Return the (x, y) coordinate for the center point of the cell that contains the specified text.  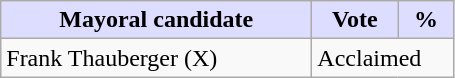
Frank Thauberger (X) (156, 58)
Vote (355, 20)
% (426, 20)
Acclaimed (383, 58)
Mayoral candidate (156, 20)
